Detect which cell encompasses the target text, then output its (X, Y) center coordinate. 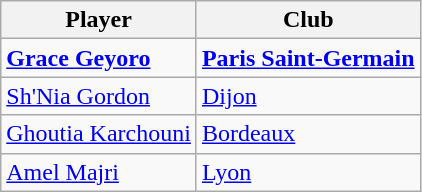
Lyon (308, 172)
Player (99, 20)
Grace Geyoro (99, 58)
Paris Saint-Germain (308, 58)
Club (308, 20)
Bordeaux (308, 134)
Ghoutia Karchouni (99, 134)
Sh'Nia Gordon (99, 96)
Dijon (308, 96)
Amel Majri (99, 172)
